For the text-containing cell, return its midpoint in [x, y] coordinate format. 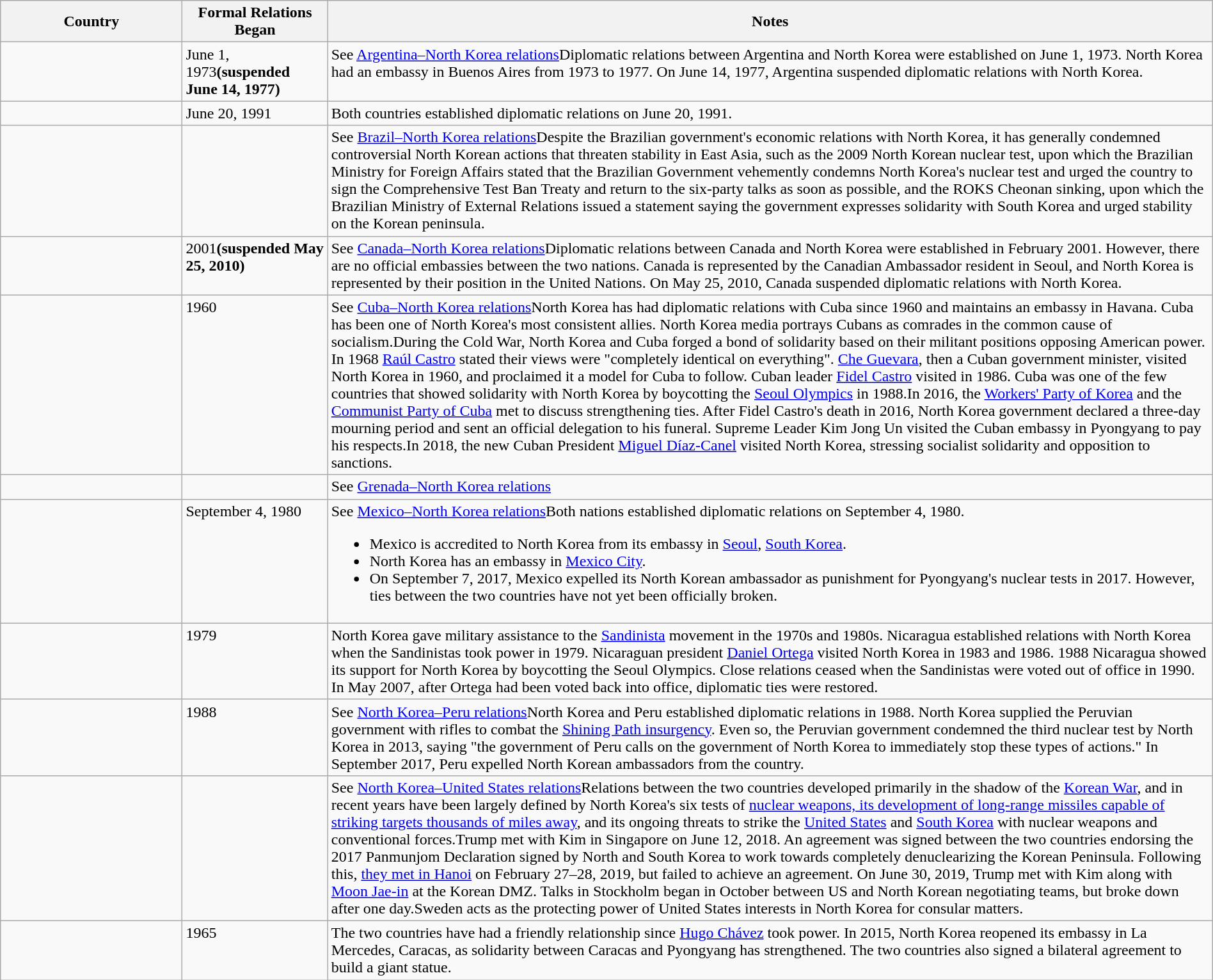
Notes [770, 22]
2001(suspended May 25, 2010) [255, 265]
See Grenada–North Korea relations [770, 487]
1979 [255, 661]
June 1, 1973(suspended June 14, 1977) [255, 72]
1960 [255, 385]
September 4, 1980 [255, 561]
1965 [255, 950]
Formal Relations Began [255, 22]
1988 [255, 737]
Both countries established diplomatic relations on June 20, 1991. [770, 113]
June 20, 1991 [255, 113]
Country [91, 22]
